From the cell containing the given text, extract its center point as (x, y) coordinate. 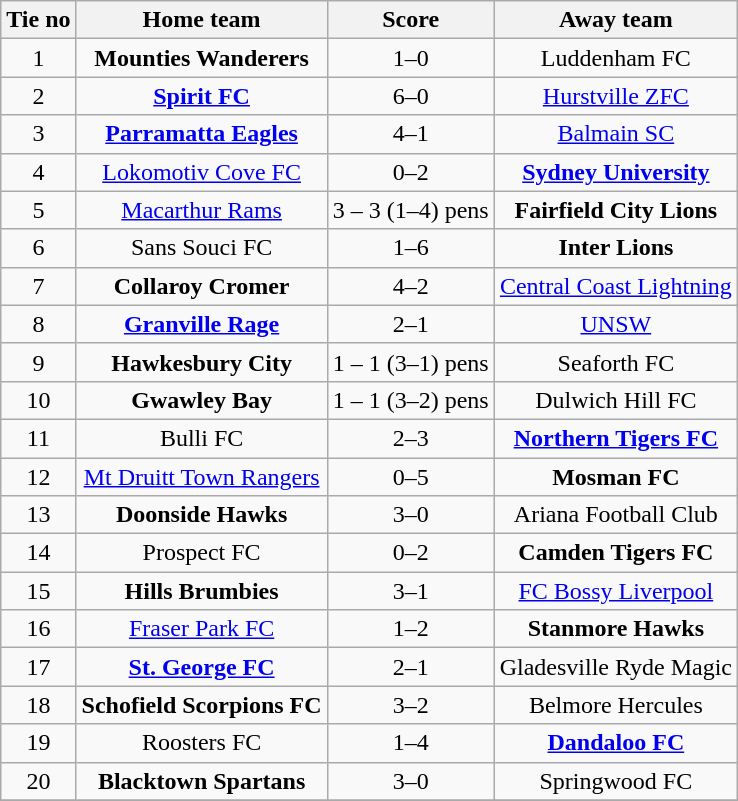
Ariana Football Club (616, 515)
Luddenham FC (616, 58)
1–2 (410, 629)
Roosters FC (202, 743)
Macarthur Rams (202, 210)
3 – 3 (1–4) pens (410, 210)
Granville Rage (202, 324)
Central Coast Lightning (616, 286)
1–6 (410, 248)
Northern Tigers FC (616, 438)
UNSW (616, 324)
8 (38, 324)
Blacktown Spartans (202, 781)
1 – 1 (3–2) pens (410, 400)
Balmain SC (616, 134)
Stanmore Hawks (616, 629)
Spirit FC (202, 96)
Springwood FC (616, 781)
17 (38, 667)
Mounties Wanderers (202, 58)
6–0 (410, 96)
4–1 (410, 134)
0–5 (410, 477)
18 (38, 705)
Mosman FC (616, 477)
1–0 (410, 58)
Tie no (38, 20)
9 (38, 362)
2–3 (410, 438)
Seaforth FC (616, 362)
13 (38, 515)
Doonside Hawks (202, 515)
14 (38, 553)
2 (38, 96)
Gladesville Ryde Magic (616, 667)
11 (38, 438)
5 (38, 210)
Camden Tigers FC (616, 553)
Hills Brumbies (202, 591)
4 (38, 172)
15 (38, 591)
Belmore Hercules (616, 705)
3 (38, 134)
20 (38, 781)
Home team (202, 20)
Schofield Scorpions FC (202, 705)
Lokomotiv Cove FC (202, 172)
Sans Souci FC (202, 248)
3–1 (410, 591)
Parramatta Eagles (202, 134)
1–4 (410, 743)
12 (38, 477)
Dulwich Hill FC (616, 400)
Gwawley Bay (202, 400)
Score (410, 20)
Hurstville ZFC (616, 96)
19 (38, 743)
Collaroy Cromer (202, 286)
Fairfield City Lions (616, 210)
Bulli FC (202, 438)
Fraser Park FC (202, 629)
Dandaloo FC (616, 743)
3–2 (410, 705)
1 – 1 (3–1) pens (410, 362)
Away team (616, 20)
Prospect FC (202, 553)
7 (38, 286)
10 (38, 400)
1 (38, 58)
Mt Druitt Town Rangers (202, 477)
16 (38, 629)
6 (38, 248)
Inter Lions (616, 248)
St. George FC (202, 667)
Sydney University (616, 172)
FC Bossy Liverpool (616, 591)
Hawkesbury City (202, 362)
4–2 (410, 286)
